Pinpoint the cell where the given text exists, returning its (X, Y) midpoint coordinate. 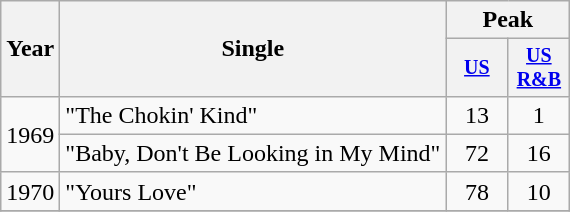
16 (539, 153)
1 (539, 115)
10 (539, 191)
1969 (30, 134)
"Baby, Don't Be Looking in My Mind" (253, 153)
Single (253, 49)
Peak (508, 20)
US (477, 68)
USR&B (539, 68)
78 (477, 191)
13 (477, 115)
"The Chokin' Kind" (253, 115)
72 (477, 153)
"Yours Love" (253, 191)
Year (30, 49)
1970 (30, 191)
